Output the [x, y] coordinate of the center of the cell containing the given text.  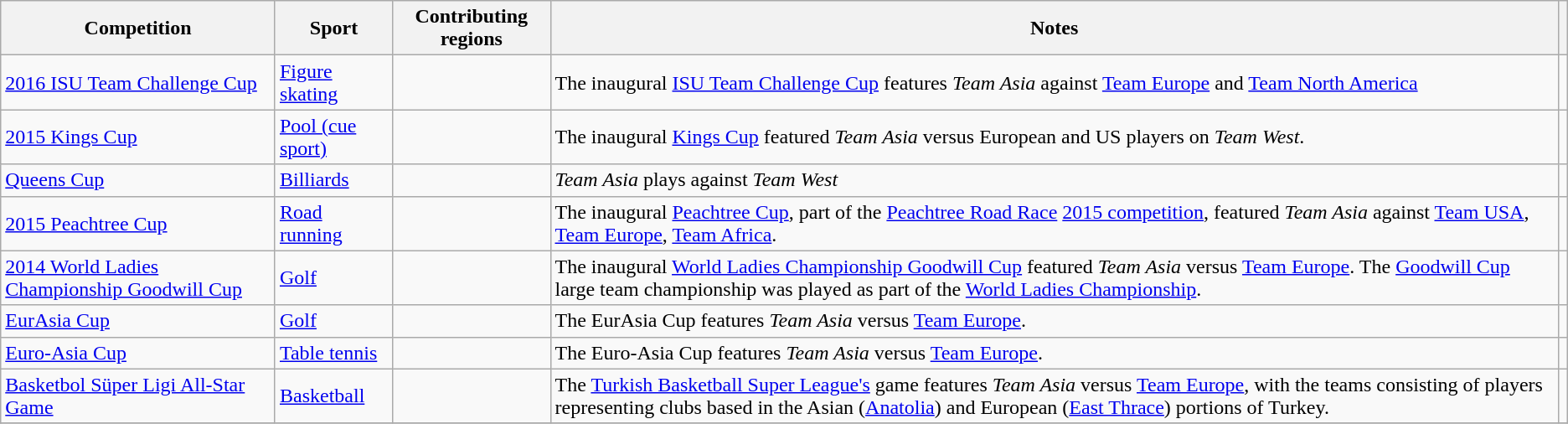
2016 ISU Team Challenge Cup [138, 82]
2015 Peachtree Cup [138, 223]
Billiards [333, 180]
Team Asia plays against Team West [1054, 180]
Road running [333, 223]
The inaugural ISU Team Challenge Cup features Team Asia against Team Europe and Team North America [1054, 82]
The EurAsia Cup features Team Asia versus Team Europe. [1054, 321]
Basketball [333, 396]
Table tennis [333, 353]
EurAsia Cup [138, 321]
The Euro-Asia Cup features Team Asia versus Team Europe. [1054, 353]
Euro-Asia Cup [138, 353]
Basketbol Süper Ligi All-Star Game [138, 396]
The inaugural Kings Cup featured Team Asia versus European and US players on Team West. [1054, 137]
2014 World Ladies Championship Goodwill Cup [138, 278]
Figure skating [333, 82]
Competition [138, 28]
Contributing regions [472, 28]
Pool (cue sport) [333, 137]
The inaugural Peachtree Cup, part of the Peachtree Road Race 2015 competition, featured Team Asia against Team USA, Team Europe, Team Africa. [1054, 223]
Queens Cup [138, 180]
Sport [333, 28]
Notes [1054, 28]
2015 Kings Cup [138, 137]
